Return the (x, y) coordinate for the center point of the cell that contains the specified text.  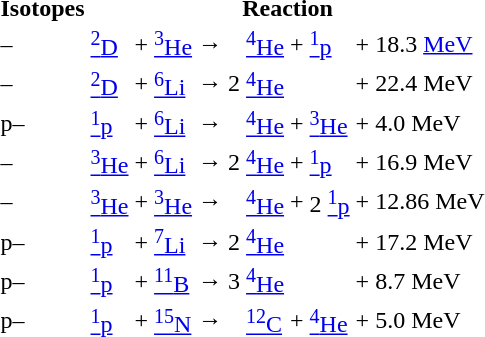
11B (174, 281)
7Li (174, 241)
2 1p (330, 202)
3 (234, 281)
